Detect which cell encompasses the target text, then output its (X, Y) center coordinate. 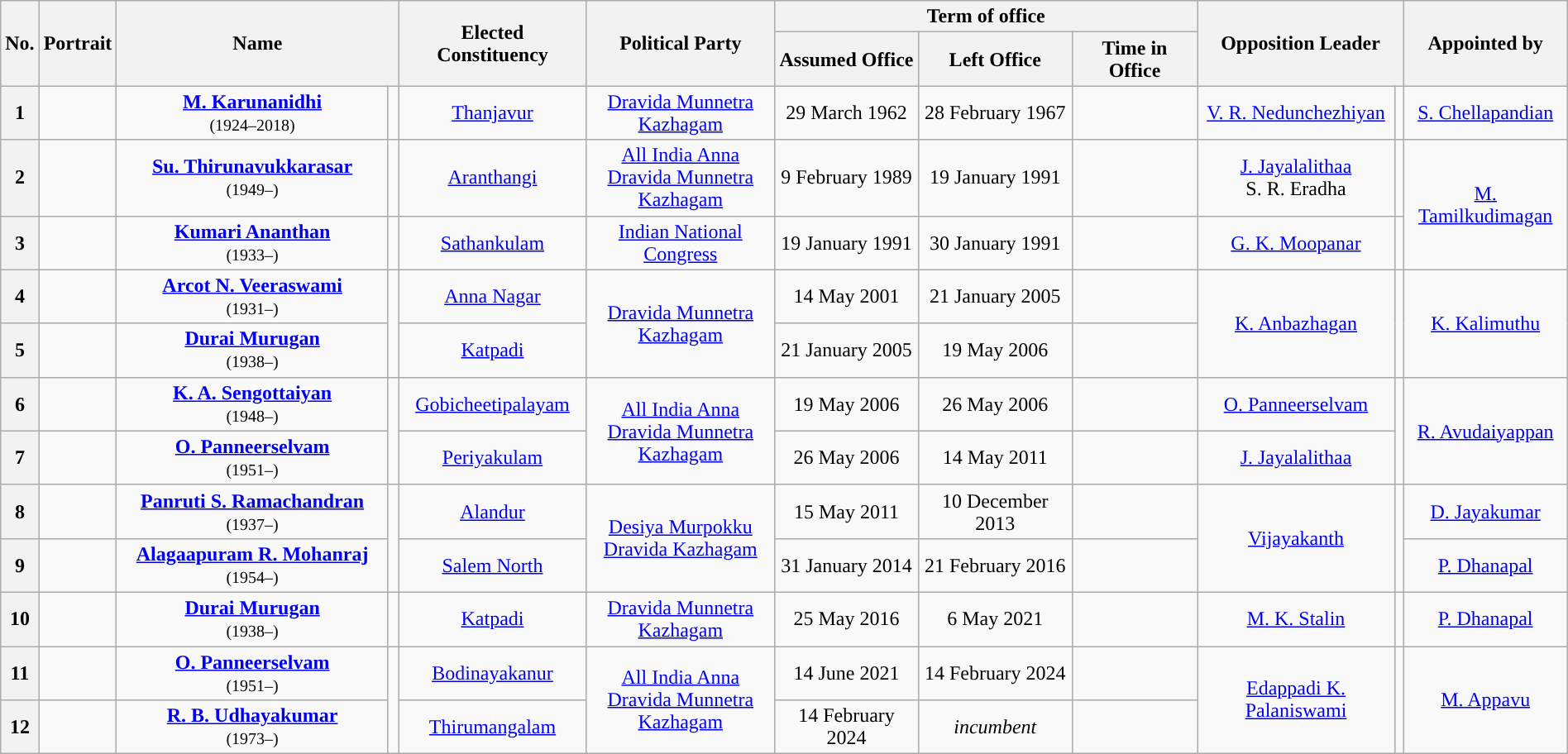
10 December 2013 (996, 511)
Vijayakanth (1296, 538)
Thanjavur (493, 112)
J. Jayalalithaa (1296, 458)
Elected Constituency (493, 43)
9 February 1989 (846, 178)
K. Anbazhagan (1296, 323)
R. B. Udhayakumar(1973–) (253, 728)
Thirumangalam (493, 728)
O. Panneerselvam (1296, 403)
Su. Thirunavukkarasar(1949–) (253, 178)
Time in Office (1135, 60)
K. Kalimuthu (1485, 323)
10 (20, 618)
V. R. Nedunchezhiyan (1296, 112)
Bodinayakanur (493, 673)
S. Chellapandian (1485, 112)
M. Tamilkudimagan (1485, 205)
incumbent (996, 728)
Edappadi K. Palaniswami (1296, 700)
Alandur (493, 511)
14 June 2021 (846, 673)
Anna Nagar (493, 296)
G. K. Moopanar (1296, 243)
9 (20, 565)
8 (20, 511)
21 February 2016 (996, 565)
Kumari Ananthan(1933–) (253, 243)
No. (20, 43)
Salem North (493, 565)
6 (20, 403)
Sathankulam (493, 243)
Alagaapuram R. Mohanraj(1954–) (253, 565)
Left Office (996, 60)
Arcot N. Veeraswami(1931–) (253, 296)
Assumed Office (846, 60)
12 (20, 728)
Indian National Congress (680, 243)
5 (20, 351)
Political Party (680, 43)
Periyakulam (493, 458)
M. Karunanidhi(1924–2018) (253, 112)
14 May 2001 (846, 296)
R. Avudaiyappan (1485, 431)
Panruti S. Ramachandran(1937–) (253, 511)
15 May 2011 (846, 511)
25 May 2016 (846, 618)
Desiya Murpokku Dravida Kazhagam (680, 538)
11 (20, 673)
1 (20, 112)
Name (258, 43)
2 (20, 178)
30 January 1991 (996, 243)
Portrait (78, 43)
Opposition Leader (1300, 43)
6 May 2021 (996, 618)
Term of office (986, 17)
K. A. Sengottaiyan(1948–) (253, 403)
J. JayalalithaaS. R. Eradha (1296, 178)
4 (20, 296)
Appointed by (1485, 43)
14 May 2011 (996, 458)
M. K. Stalin (1296, 618)
7 (20, 458)
M. Appavu (1485, 700)
D. Jayakumar (1485, 511)
28 February 1967 (996, 112)
Aranthangi (493, 178)
31 January 2014 (846, 565)
Gobicheetipalayam (493, 403)
3 (20, 243)
29 March 1962 (846, 112)
